Scan for the cell matching the given text and deliver its (X, Y) coordinate at center. 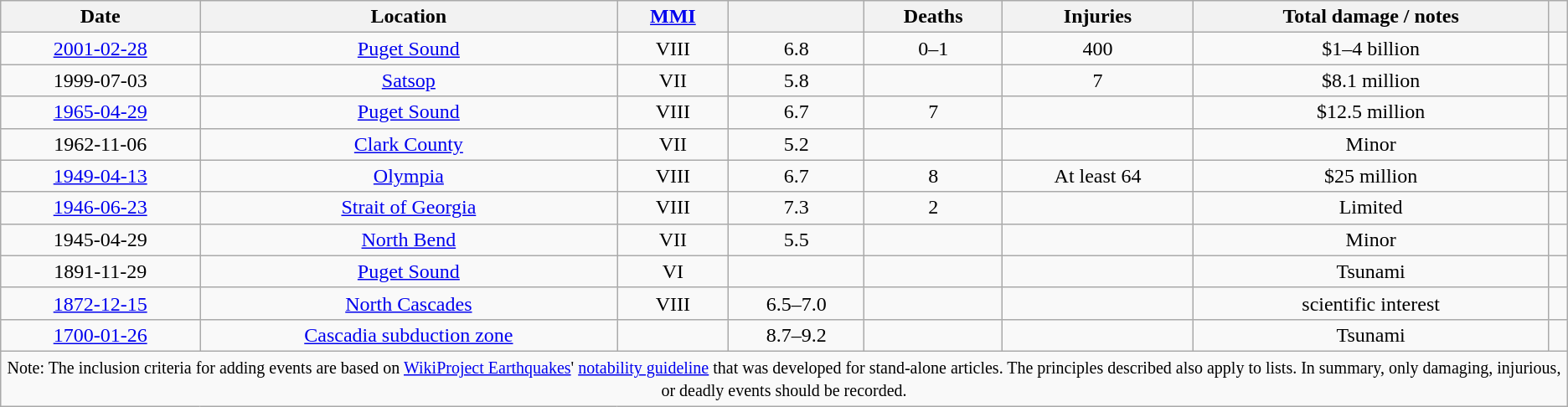
MMI (673, 17)
Total damage / notes (1371, 17)
1945-04-29 (101, 240)
Cascadia subduction zone (409, 335)
400 (1098, 49)
Satsop (409, 80)
8 (933, 176)
$25 million (1371, 176)
5.8 (797, 80)
At least 64 (1098, 176)
$12.5 million (1371, 112)
North Cascades (409, 303)
1872-12-15 (101, 303)
Location (409, 17)
$1–4 billion (1371, 49)
1965-04-29 (101, 112)
scientific interest (1371, 303)
0–1 (933, 49)
1891-11-29 (101, 271)
1962-11-06 (101, 144)
Injuries (1098, 17)
VI (673, 271)
North Bend (409, 240)
Strait of Georgia (409, 208)
2 (933, 208)
Limited (1371, 208)
5.2 (797, 144)
6.5–7.0 (797, 303)
Clark County (409, 144)
2001-02-28 (101, 49)
1999-07-03 (101, 80)
7.3 (797, 208)
8.7–9.2 (797, 335)
6.8 (797, 49)
1949-04-13 (101, 176)
Date (101, 17)
5.5 (797, 240)
1700-01-26 (101, 335)
Deaths (933, 17)
1946-06-23 (101, 208)
Olympia (409, 176)
$8.1 million (1371, 80)
